For the text-containing cell, return its midpoint in (x, y) coordinate format. 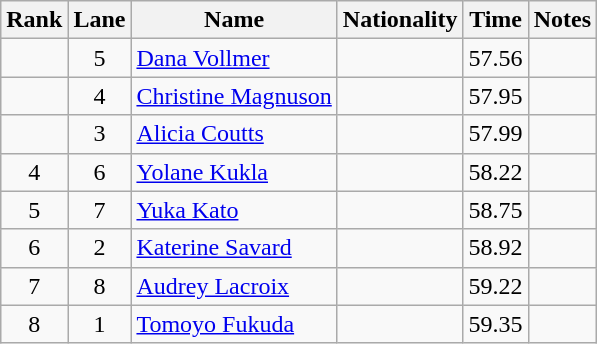
Yuka Kato (234, 210)
1 (100, 324)
59.22 (496, 286)
Rank (34, 20)
Tomoyo Fukuda (234, 324)
3 (100, 134)
Christine Magnuson (234, 96)
58.22 (496, 172)
Alicia Coutts (234, 134)
Nationality (400, 20)
Dana Vollmer (234, 58)
Yolane Kukla (234, 172)
Notes (562, 20)
Lane (100, 20)
Time (496, 20)
Audrey Lacroix (234, 286)
58.92 (496, 248)
2 (100, 248)
Name (234, 20)
57.99 (496, 134)
Katerine Savard (234, 248)
59.35 (496, 324)
58.75 (496, 210)
57.95 (496, 96)
57.56 (496, 58)
